Return the (X, Y) coordinate for the center point of the cell that contains the specified text.  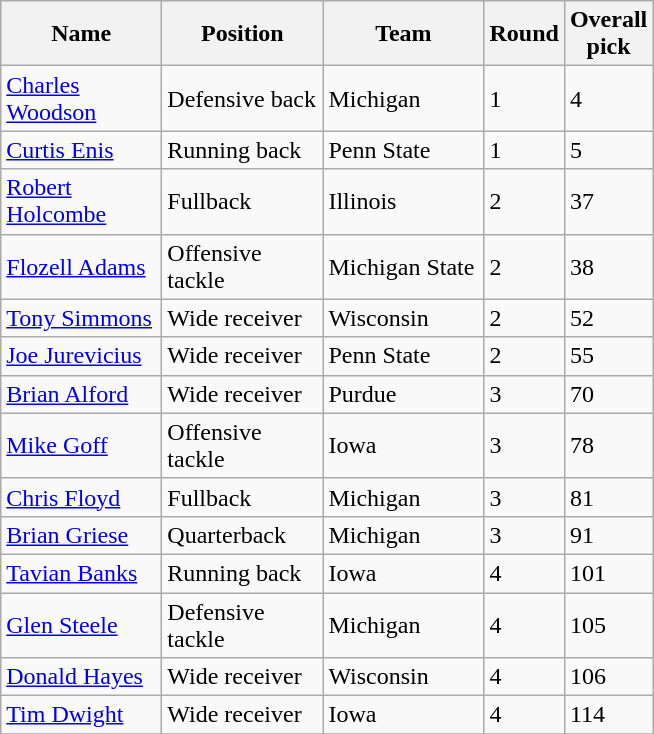
Team (404, 34)
Name (82, 34)
38 (608, 266)
Defensive back (242, 98)
106 (608, 677)
Brian Griese (82, 535)
5 (608, 150)
Glen Steele (82, 624)
Flozell Adams (82, 266)
105 (608, 624)
Charles Woodson (82, 98)
70 (608, 394)
Chris Floyd (82, 497)
Tavian Banks (82, 573)
Position (242, 34)
Michigan State (404, 266)
Round (524, 34)
Donald Hayes (82, 677)
Quarterback (242, 535)
Robert Holcombe (82, 202)
Purdue (404, 394)
91 (608, 535)
Brian Alford (82, 394)
55 (608, 356)
101 (608, 573)
81 (608, 497)
52 (608, 318)
Overall pick (608, 34)
Illinois (404, 202)
Joe Jurevicius (82, 356)
Tony Simmons (82, 318)
Defensive tackle (242, 624)
Tim Dwight (82, 715)
37 (608, 202)
78 (608, 446)
114 (608, 715)
Mike Goff (82, 446)
Curtis Enis (82, 150)
